Determine the [x, y] coordinate at the center of the cell enclosing the given text.  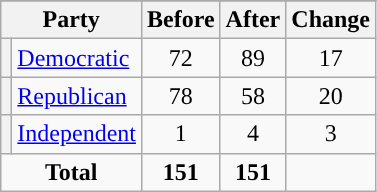
Republican [77, 96]
After [253, 20]
78 [180, 96]
89 [253, 58]
Change [331, 20]
Before [180, 20]
Independent [77, 134]
Democratic [77, 58]
Total [72, 172]
1 [180, 134]
72 [180, 58]
58 [253, 96]
4 [253, 134]
17 [331, 58]
3 [331, 134]
20 [331, 96]
Party [72, 20]
